From the cell containing the given text, extract its center point as [x, y] coordinate. 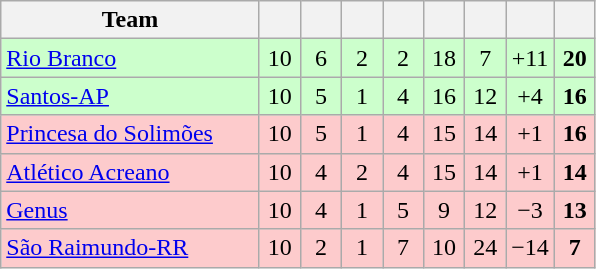
18 [444, 58]
Princesa do Solimões [130, 134]
+4 [530, 96]
−3 [530, 210]
−14 [530, 248]
6 [320, 58]
Rio Branco [130, 58]
9 [444, 210]
Atlético Acreano [130, 172]
Santos-AP [130, 96]
Genus [130, 210]
Team [130, 20]
13 [574, 210]
20 [574, 58]
24 [486, 248]
São Raimundo-RR [130, 248]
+11 [530, 58]
